From the cell containing the given text, extract its center point as [X, Y] coordinate. 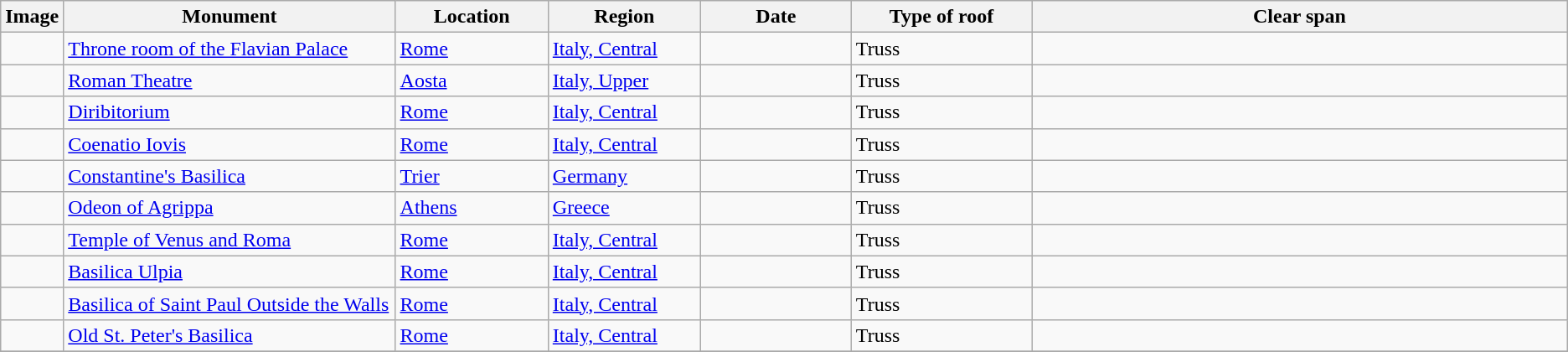
Aosta [472, 80]
Monument [230, 17]
Diribitorium [230, 112]
Constantine's Basilica [230, 176]
Temple of Venus and Roma [230, 240]
Throne room of the Flavian Palace [230, 49]
Type of roof [941, 17]
Coenatio Iovis [230, 144]
Basilica Ulpia [230, 272]
Italy, Upper [624, 80]
Location [472, 17]
Clear span [1300, 17]
Athens [472, 208]
Germany [624, 176]
Date [776, 17]
Basilica of Saint Paul Outside the Walls [230, 303]
Old St. Peter's Basilica [230, 335]
Roman Theatre [230, 80]
Region [624, 17]
Trier [472, 176]
Image [32, 17]
Odeon of Agrippa [230, 208]
Greece [624, 208]
